Provide the (x, y) coordinate of the cell's center where the given text is located.  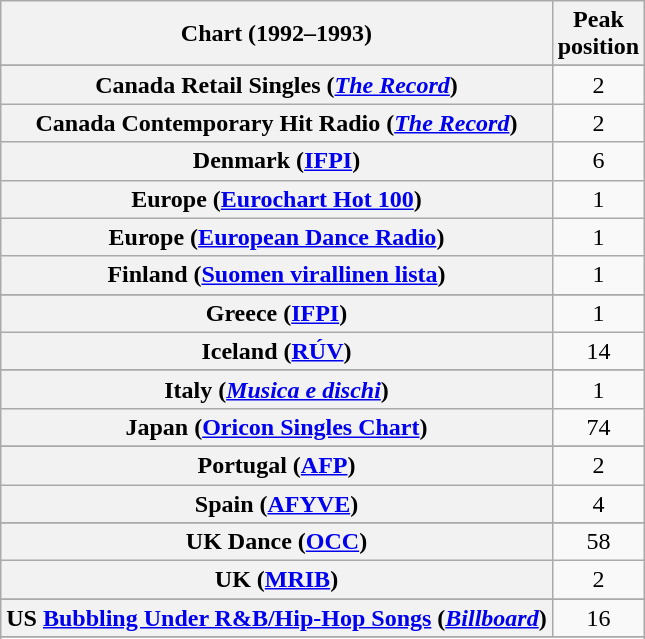
Europe (European Dance Radio) (276, 237)
Italy (Musica e dischi) (276, 389)
Europe (Eurochart Hot 100) (276, 199)
Peakposition (598, 34)
Canada Retail Singles (The Record) (276, 85)
Denmark (IFPI) (276, 161)
6 (598, 161)
16 (598, 618)
Canada Contemporary Hit Radio (The Record) (276, 123)
74 (598, 427)
Finland (Suomen virallinen lista) (276, 275)
US Bubbling Under R&B/Hip-Hop Songs (Billboard) (276, 618)
4 (598, 503)
14 (598, 351)
UK (MRIB) (276, 580)
Iceland (RÚV) (276, 351)
Portugal (AFP) (276, 465)
Japan (Oricon Singles Chart) (276, 427)
Chart (1992–1993) (276, 34)
58 (598, 542)
Spain (AFYVE) (276, 503)
UK Dance (OCC) (276, 542)
Greece (IFPI) (276, 313)
